Return the [x, y] coordinate for the center point of the cell that contains the specified text.  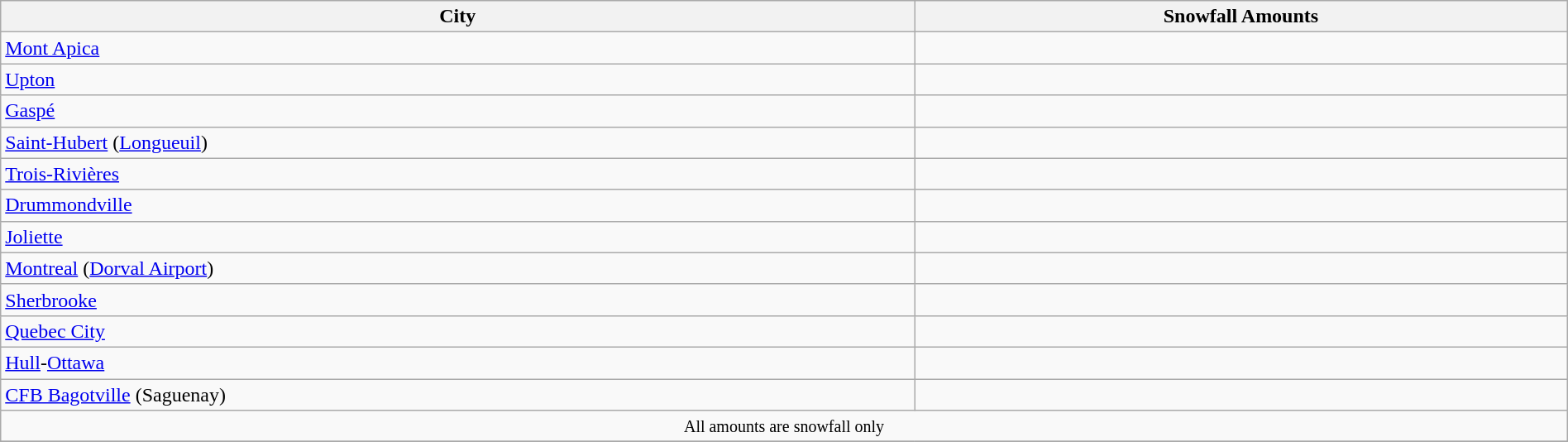
CFB Bagotville (Saguenay) [458, 395]
Joliette [458, 237]
All amounts are snowfall only [784, 426]
Sherbrooke [458, 300]
Drummondville [458, 205]
Saint-Hubert (Longueuil) [458, 142]
Snowfall Amounts [1241, 17]
Quebec City [458, 331]
City [458, 17]
Montreal (Dorval Airport) [458, 268]
Trois-Rivières [458, 174]
Gaspé [458, 111]
Mont Apica [458, 48]
Upton [458, 79]
Hull-Ottawa [458, 363]
